From the cell containing the given text, extract its center point as (x, y) coordinate. 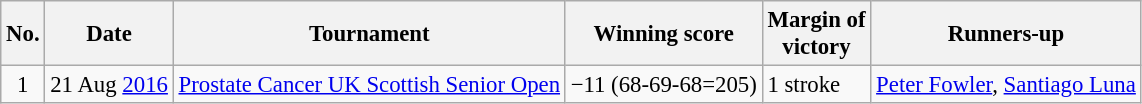
Tournament (369, 34)
−11 (68-69-68=205) (664, 85)
Peter Fowler, Santiago Luna (1006, 85)
1 stroke (816, 85)
21 Aug 2016 (109, 85)
Margin ofvictory (816, 34)
Prostate Cancer UK Scottish Senior Open (369, 85)
1 (23, 85)
Winning score (664, 34)
Date (109, 34)
Runners-up (1006, 34)
No. (23, 34)
